Search for the cell housing the specified text and yield its (X, Y) center coordinate. 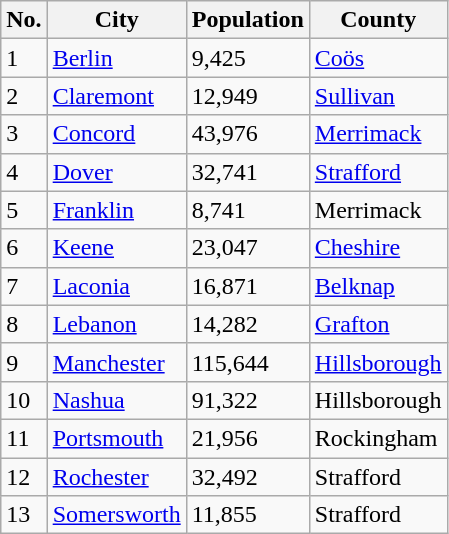
9 (24, 362)
11,855 (248, 515)
City (116, 20)
Cheshire (378, 248)
5 (24, 210)
32,741 (248, 172)
Coös (378, 58)
Claremont (116, 96)
8 (24, 324)
Concord (116, 134)
Nashua (116, 400)
Franklin (116, 210)
21,956 (248, 438)
6 (24, 248)
1 (24, 58)
County (378, 20)
Population (248, 20)
Portsmouth (116, 438)
Manchester (116, 362)
11 (24, 438)
23,047 (248, 248)
14,282 (248, 324)
9,425 (248, 58)
Dover (116, 172)
7 (24, 286)
Sullivan (378, 96)
Somersworth (116, 515)
Rockingham (378, 438)
No. (24, 20)
3 (24, 134)
10 (24, 400)
13 (24, 515)
Laconia (116, 286)
115,644 (248, 362)
8,741 (248, 210)
4 (24, 172)
12,949 (248, 96)
Rochester (116, 477)
Belknap (378, 286)
2 (24, 96)
91,322 (248, 400)
16,871 (248, 286)
12 (24, 477)
32,492 (248, 477)
Keene (116, 248)
Lebanon (116, 324)
Berlin (116, 58)
43,976 (248, 134)
Grafton (378, 324)
